For the text-containing cell, return its midpoint in (X, Y) coordinate format. 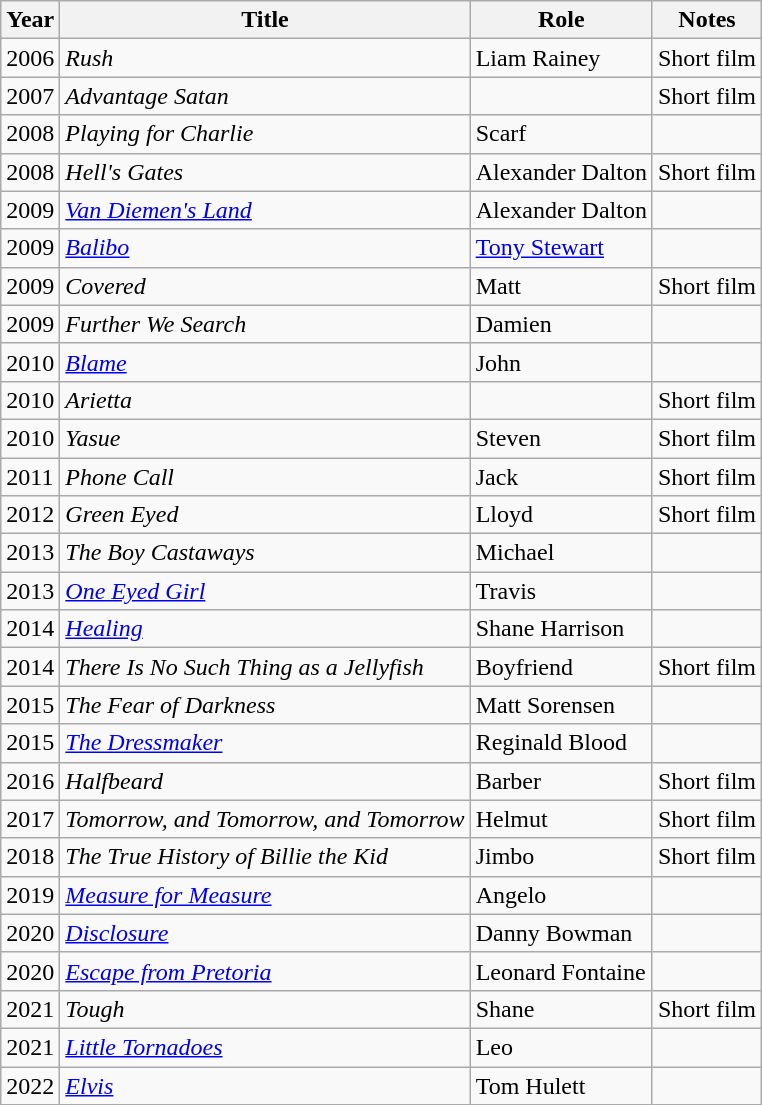
Leo (561, 1047)
Leonard Fontaine (561, 971)
Role (561, 20)
Liam Rainey (561, 58)
Tony Stewart (561, 248)
There Is No Such Thing as a Jellyfish (265, 667)
Michael (561, 553)
The Fear of Darkness (265, 705)
The Boy Castaways (265, 553)
Van Diemen's Land (265, 210)
Shane Harrison (561, 629)
The True History of Billie the Kid (265, 857)
Blame (265, 362)
2012 (30, 515)
Yasue (265, 438)
Danny Bowman (561, 933)
Tomorrow, and Tomorrow, and Tomorrow (265, 819)
Covered (265, 286)
Jack (561, 477)
Boyfriend (561, 667)
Healing (265, 629)
2006 (30, 58)
2019 (30, 895)
Title (265, 20)
Rush (265, 58)
Phone Call (265, 477)
Barber (561, 781)
Tough (265, 1009)
Halfbeard (265, 781)
2011 (30, 477)
One Eyed Girl (265, 591)
Damien (561, 324)
The Dressmaker (265, 743)
Lloyd (561, 515)
Further We Search (265, 324)
Steven (561, 438)
Jimbo (561, 857)
Balibo (265, 248)
2016 (30, 781)
John (561, 362)
Arietta (265, 400)
Scarf (561, 134)
Travis (561, 591)
Escape from Pretoria (265, 971)
Reginald Blood (561, 743)
Angelo (561, 895)
Green Eyed (265, 515)
2022 (30, 1085)
Playing for Charlie (265, 134)
Little Tornadoes (265, 1047)
2007 (30, 96)
Advantage Satan (265, 96)
Elvis (265, 1085)
2017 (30, 819)
Helmut (561, 819)
Year (30, 20)
Matt (561, 286)
Measure for Measure (265, 895)
Hell's Gates (265, 172)
2018 (30, 857)
Shane (561, 1009)
Tom Hulett (561, 1085)
Notes (706, 20)
Matt Sorensen (561, 705)
Disclosure (265, 933)
